From the cell containing the given text, extract its center point as [X, Y] coordinate. 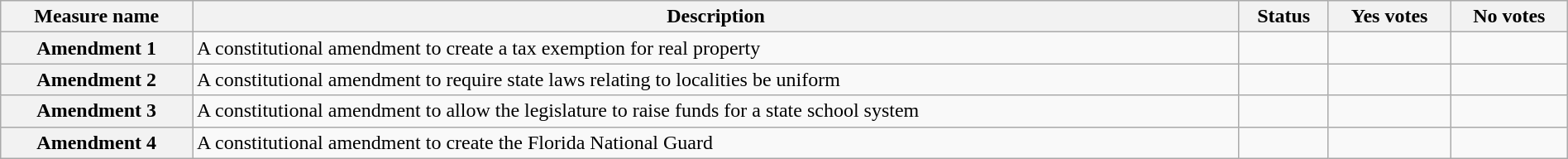
Amendment 4 [97, 142]
Amendment 2 [97, 79]
No votes [1508, 17]
A constitutional amendment to require state laws relating to localities be uniform [716, 79]
Status [1284, 17]
A constitutional amendment to allow the legislature to raise funds for a state school system [716, 111]
A constitutional amendment to create the Florida National Guard [716, 142]
Measure name [97, 17]
Description [716, 17]
Yes votes [1389, 17]
Amendment 1 [97, 48]
Amendment 3 [97, 111]
A constitutional amendment to create a tax exemption for real property [716, 48]
